Return the [x, y] coordinate for the center point of the cell that contains the specified text.  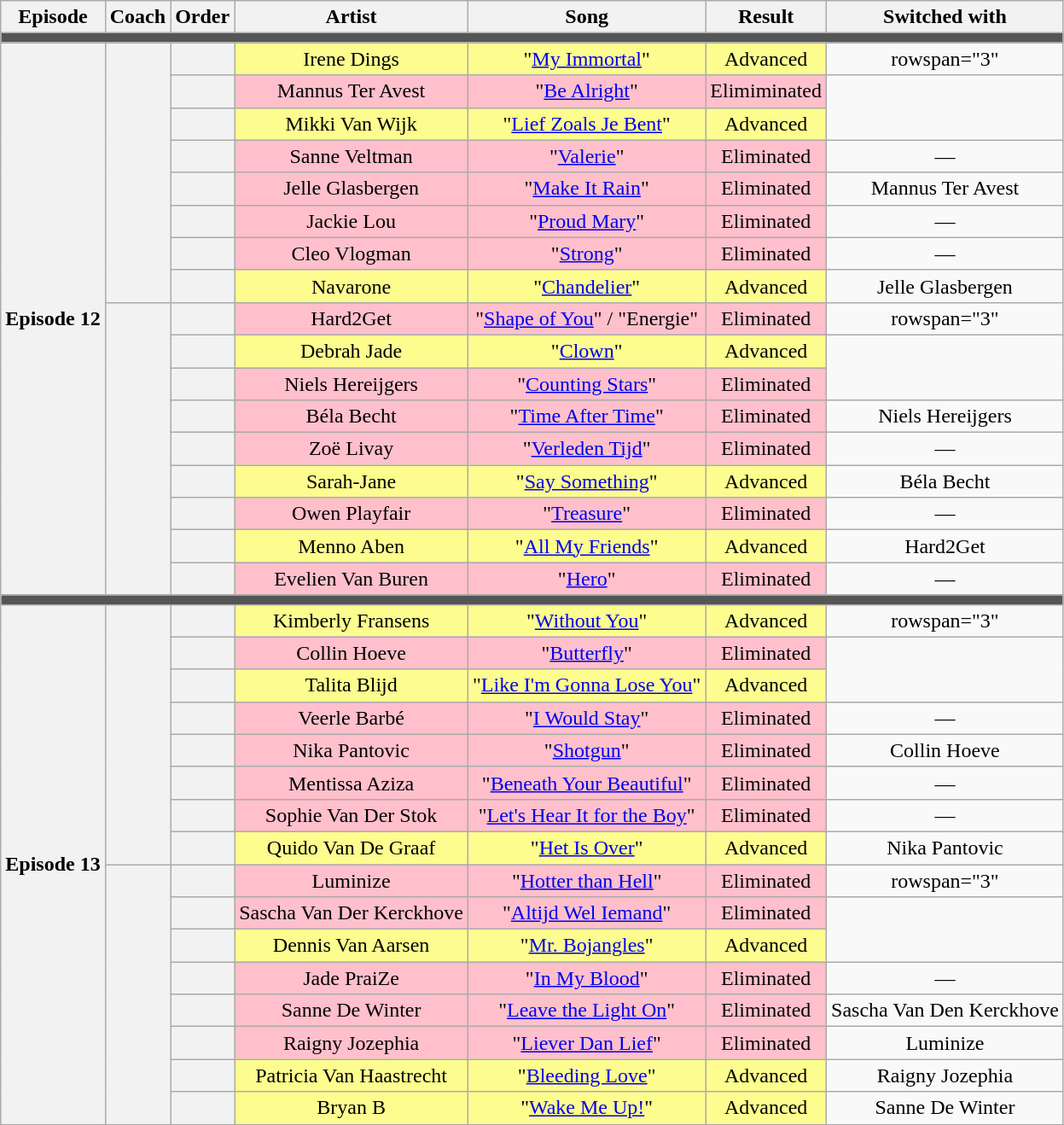
Talita Blijd [352, 685]
Sanne Veltman [352, 156]
Song [587, 17]
"All My Friends" [587, 546]
"Time After Time" [587, 417]
"Let's Hear It for the Boy" [587, 815]
"Mr. Bojangles" [587, 946]
"Bleeding Love" [587, 1075]
Jackie Lou [352, 221]
"Altijd Wel Iemand" [587, 913]
Sarah-Jane [352, 481]
"Beneath Your Beautiful" [587, 783]
"Treasure" [587, 514]
Coach [137, 17]
Debrah Jade [352, 351]
Zoë Livay [352, 449]
Owen Playfair [352, 514]
"Lief Zoals Je Bent" [587, 124]
Order [203, 17]
"Butterfly" [587, 653]
"Proud Mary" [587, 221]
"Be Alright" [587, 91]
Sascha Van Der Kerckhove [352, 913]
Veerle Barbé [352, 718]
"Counting Stars" [587, 383]
Quido Van De Graaf [352, 848]
Episode 12 [53, 319]
Bryan B [352, 1108]
Dennis Van Aarsen [352, 946]
Sophie Van Der Stok [352, 815]
"Clown" [587, 351]
Cleo Vlogman [352, 254]
"Like I'm Gonna Lose You" [587, 685]
"Make It Rain" [587, 189]
Artist [352, 17]
"Shotgun" [587, 750]
Switched with [945, 17]
"Verleden Tijd" [587, 449]
Menno Aben [352, 546]
"My Immortal" [587, 59]
"Hotter than Hell" [587, 880]
Navarone [352, 286]
Irene Dings [352, 59]
"Hero" [587, 579]
Mikki Van Wijk [352, 124]
Elimiminated [766, 91]
Result [766, 17]
Episode 13 [53, 864]
"Strong" [587, 254]
"Shape of You" / "Energie" [587, 318]
Patricia Van Haastrecht [352, 1075]
"I Would Stay" [587, 718]
Jade PraiZe [352, 978]
Mentissa Aziza [352, 783]
Kimberly Fransens [352, 621]
"Say Something" [587, 481]
"Leave the Light On" [587, 1011]
Episode [53, 17]
"Liever Dan Lief" [587, 1043]
"Valerie" [587, 156]
"In My Blood" [587, 978]
"Chandelier" [587, 286]
Sascha Van Den Kerckhove [945, 1011]
Evelien Van Buren [352, 579]
"Without You" [587, 621]
"Wake Me Up!" [587, 1108]
"Het Is Over" [587, 848]
